Detect which cell encompasses the target text, then output its (x, y) center coordinate. 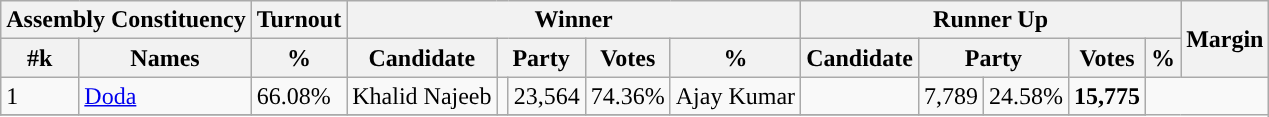
Ajay Kumar (735, 96)
Turnout (299, 20)
15,775 (1106, 96)
Runner Up (991, 20)
7,789 (950, 96)
Names (165, 58)
Assembly Constituency (126, 20)
66.08% (299, 96)
1 (40, 96)
Khalid Najeeb (422, 96)
Winner (574, 20)
#k (40, 58)
24.58% (1026, 96)
Doda (165, 96)
23,564 (546, 96)
74.36% (628, 96)
Margin (1225, 39)
